Find where the given text appears and provide that cell's center as (x, y) coordinate. 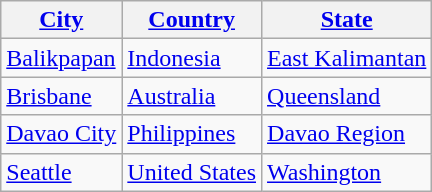
East Kalimantan (347, 58)
Brisbane (62, 96)
City (62, 20)
Washington (347, 172)
Seattle (62, 172)
State (347, 20)
Balikpapan (62, 58)
Davao Region (347, 134)
Indonesia (192, 58)
Davao City (62, 134)
Australia (192, 96)
United States (192, 172)
Philippines (192, 134)
Queensland (347, 96)
Country (192, 20)
